Search for the cell housing the specified text and yield its (X, Y) center coordinate. 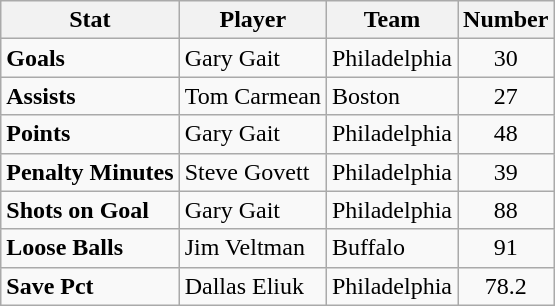
Save Pct (90, 286)
Tom Carmean (252, 96)
27 (506, 96)
91 (506, 248)
Jim Veltman (252, 248)
88 (506, 210)
Boston (392, 96)
48 (506, 134)
Loose Balls (90, 248)
Penalty Minutes (90, 172)
Number (506, 20)
Team (392, 20)
Points (90, 134)
Dallas Eliuk (252, 286)
78.2 (506, 286)
Steve Govett (252, 172)
Assists (90, 96)
Stat (90, 20)
Goals (90, 58)
30 (506, 58)
Shots on Goal (90, 210)
Buffalo (392, 248)
39 (506, 172)
Player (252, 20)
